Determine the [X, Y] coordinate at the center of the cell enclosing the given text.  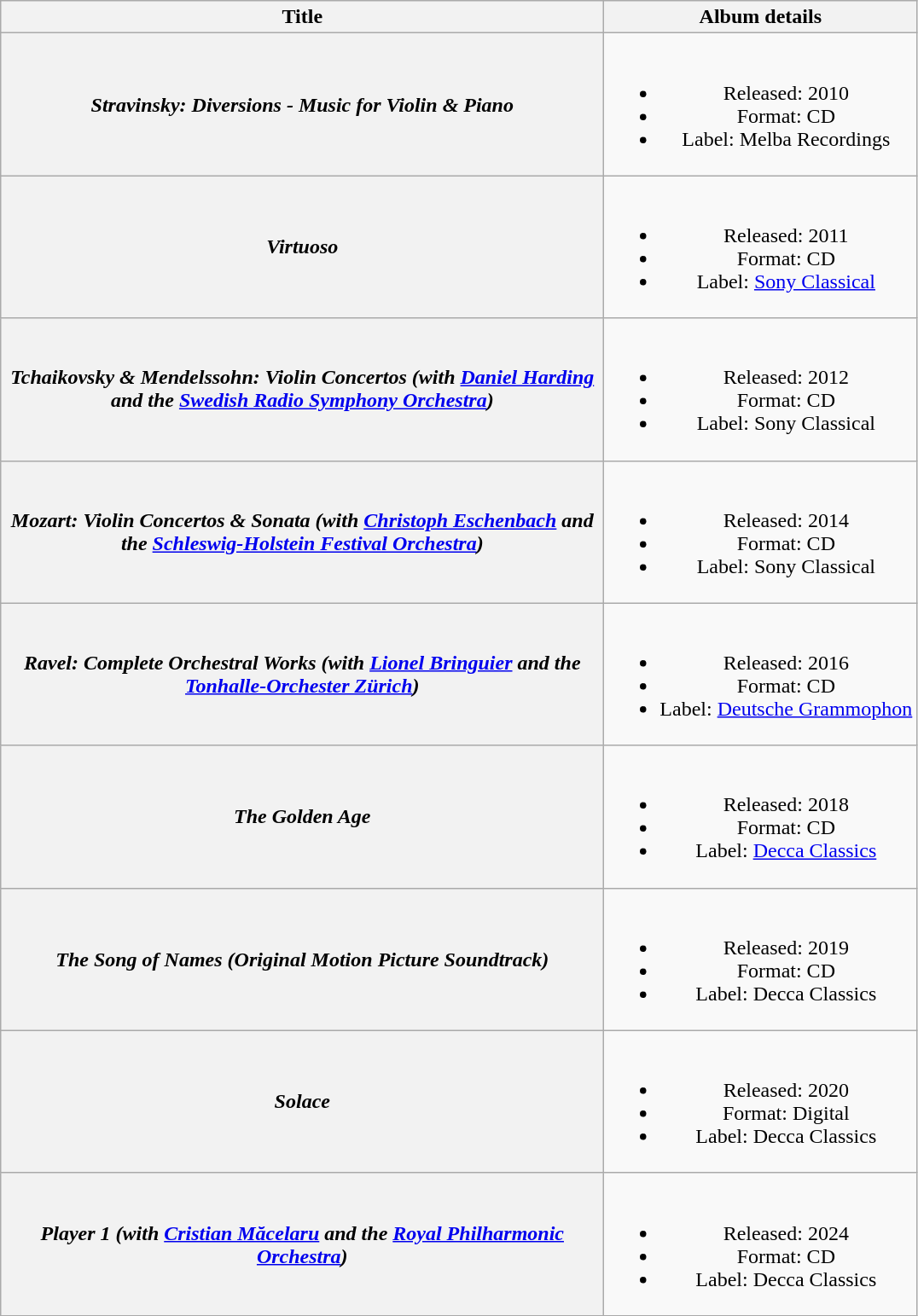
Released: 2018Format: CDLabel: Decca Classics [761, 817]
The Golden Age [302, 817]
Released: 2011Format: CDLabel: Sony Classical [761, 247]
Tchaikovsky & Mendelssohn: Violin Concertos (with Daniel Harding and the Swedish Radio Symphony Orchestra) [302, 389]
Released: 2019Format: CDLabel: Decca Classics [761, 959]
Album details [761, 17]
Stravinsky: Diversions - Music for Violin & Piano [302, 104]
Ravel: Complete Orchestral Works (with Lionel Bringuier and the Tonhalle-Orchester Zürich) [302, 674]
Virtuoso [302, 247]
Mozart: Violin Concertos & Sonata (with Christoph Eschenbach and the Schleswig-Holstein Festival Orchestra) [302, 532]
Released: 2012Format: CDLabel: Sony Classical [761, 389]
Released: 2010Format: CDLabel: Melba Recordings [761, 104]
Title [302, 17]
Released: 2016Format: CDLabel: Deutsche Grammophon [761, 674]
Solace [302, 1102]
Released: 2024Format: CDLabel: Decca Classics [761, 1244]
The Song of Names (Original Motion Picture Soundtrack) [302, 959]
Released: 2014Format: CDLabel: Sony Classical [761, 532]
Released: 2020Format: DigitalLabel: Decca Classics [761, 1102]
Player 1 (with Cristian Măcelaru and the Royal Philharmonic Orchestra) [302, 1244]
